Search for the cell housing the specified text and yield its (x, y) center coordinate. 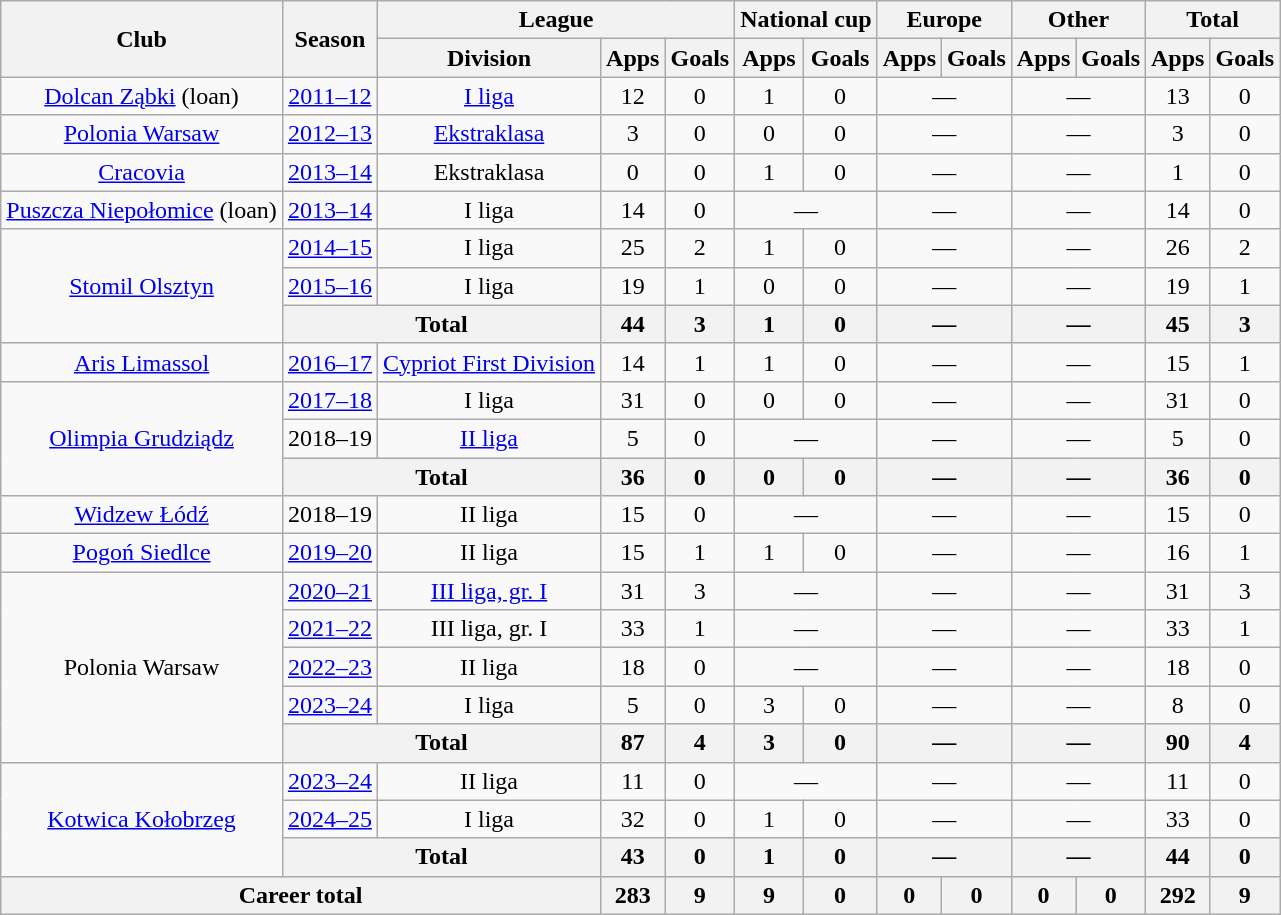
Cracovia (142, 172)
90 (1178, 743)
Widzew Łódź (142, 515)
Kotwica Kołobrzeg (142, 819)
32 (633, 819)
2021–22 (330, 629)
13 (1178, 96)
2016–17 (330, 362)
2014–15 (330, 248)
Career total (301, 895)
Other (1078, 20)
Club (142, 39)
2022–23 (330, 667)
Division (488, 58)
Dolcan Ząbki (loan) (142, 96)
87 (633, 743)
8 (1178, 705)
45 (1178, 324)
Olimpia Grudziądz (142, 438)
Aris Limassol (142, 362)
League (556, 20)
Cypriot First Division (488, 362)
12 (633, 96)
2019–20 (330, 553)
Puszcza Niepołomice (loan) (142, 210)
26 (1178, 248)
National cup (806, 20)
Stomil Olsztyn (142, 286)
16 (1178, 553)
2020–21 (330, 591)
283 (633, 895)
2024–25 (330, 819)
Europe (944, 20)
2012–13 (330, 134)
Season (330, 39)
292 (1178, 895)
25 (633, 248)
43 (633, 857)
2015–16 (330, 286)
2011–12 (330, 96)
2017–18 (330, 400)
Pogoń Siedlce (142, 553)
